Extract the [X, Y] coordinate from the center of the cell holding the provided text.  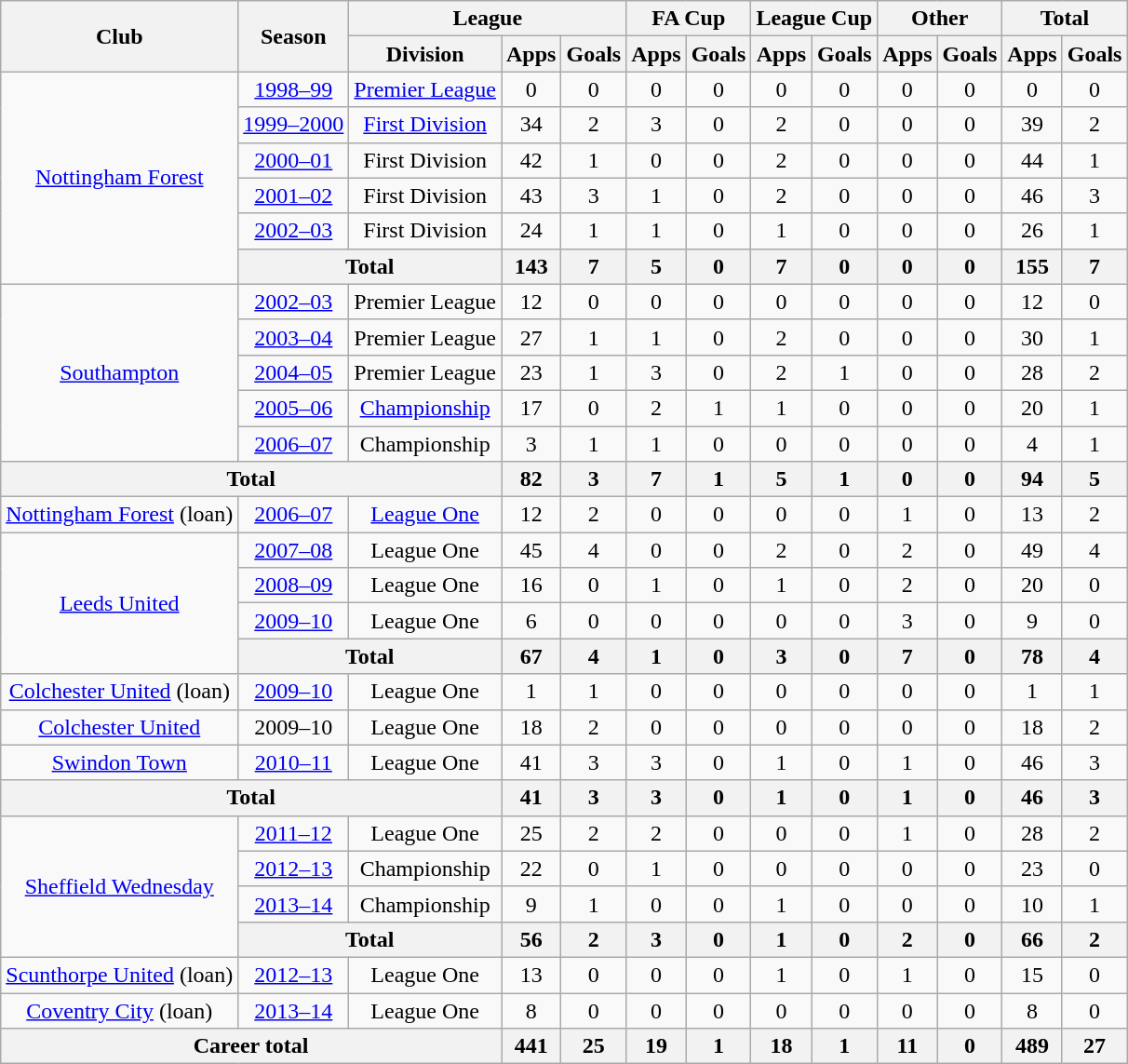
Other [940, 19]
2000–01 [294, 160]
2008–09 [294, 586]
Nottingham Forest (loan) [119, 515]
19 [656, 1046]
44 [1032, 160]
Colchester United (loan) [119, 692]
94 [1032, 479]
2003–04 [294, 337]
45 [530, 550]
2004–05 [294, 372]
FA Cup [689, 19]
66 [1032, 939]
Nottingham Forest [119, 178]
Southampton [119, 372]
1999–2000 [294, 125]
26 [1032, 231]
Coventry City (loan) [119, 1010]
League [488, 19]
Club [119, 36]
Division [425, 54]
6 [530, 621]
2005–06 [294, 408]
11 [907, 1046]
2001–02 [294, 195]
56 [530, 939]
24 [530, 231]
441 [530, 1046]
Career total [251, 1046]
Leeds United [119, 603]
2010–11 [294, 762]
489 [1032, 1046]
49 [1032, 550]
Season [294, 36]
2011–12 [294, 833]
15 [1032, 975]
2007–08 [294, 550]
82 [530, 479]
78 [1032, 656]
155 [1032, 266]
39 [1032, 125]
Colchester United [119, 727]
10 [1032, 904]
17 [530, 408]
143 [530, 266]
42 [530, 160]
1998–99 [294, 89]
22 [530, 869]
43 [530, 195]
16 [530, 586]
Scunthorpe United (loan) [119, 975]
67 [530, 656]
Sheffield Wednesday [119, 886]
Swindon Town [119, 762]
30 [1032, 337]
34 [530, 125]
League Cup [814, 19]
